Pinpoint the cell where the given text exists, returning its [x, y] midpoint coordinate. 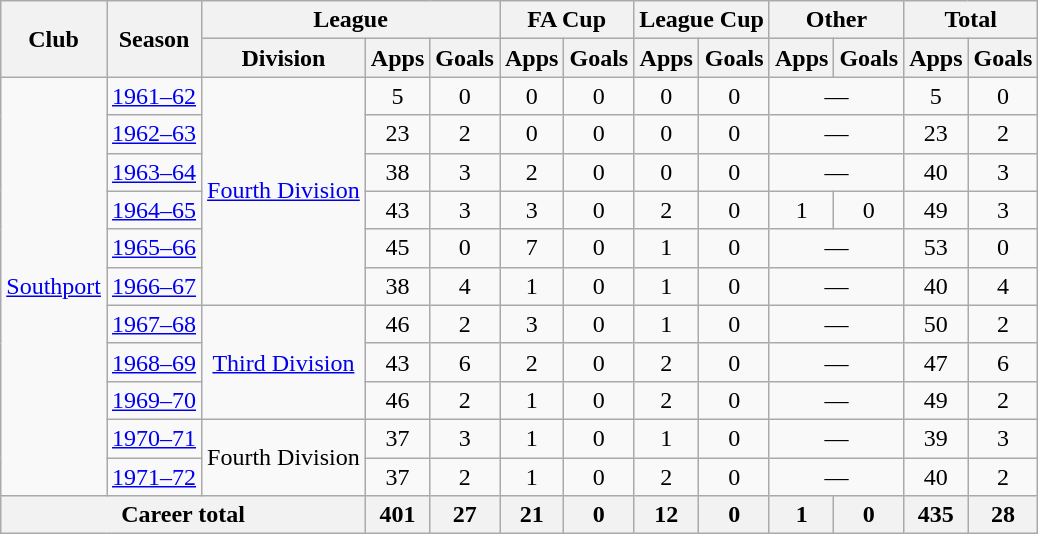
1971–72 [154, 477]
Other [836, 20]
1970–71 [154, 438]
Division [284, 58]
Southport [54, 286]
Season [154, 39]
League [351, 20]
FA Cup [567, 20]
28 [1003, 515]
1966–67 [154, 286]
1961–62 [154, 96]
53 [936, 248]
1962–63 [154, 134]
1967–68 [154, 324]
Career total [184, 515]
League Cup [702, 20]
1965–66 [154, 248]
39 [936, 438]
27 [465, 515]
Club [54, 39]
Third Division [284, 362]
1969–70 [154, 400]
401 [397, 515]
7 [532, 248]
Total [971, 20]
45 [397, 248]
1964–65 [154, 210]
1968–69 [154, 362]
1963–64 [154, 172]
21 [532, 515]
47 [936, 362]
12 [666, 515]
50 [936, 324]
435 [936, 515]
